Output the (X, Y) coordinate of the center of the cell containing the given text.  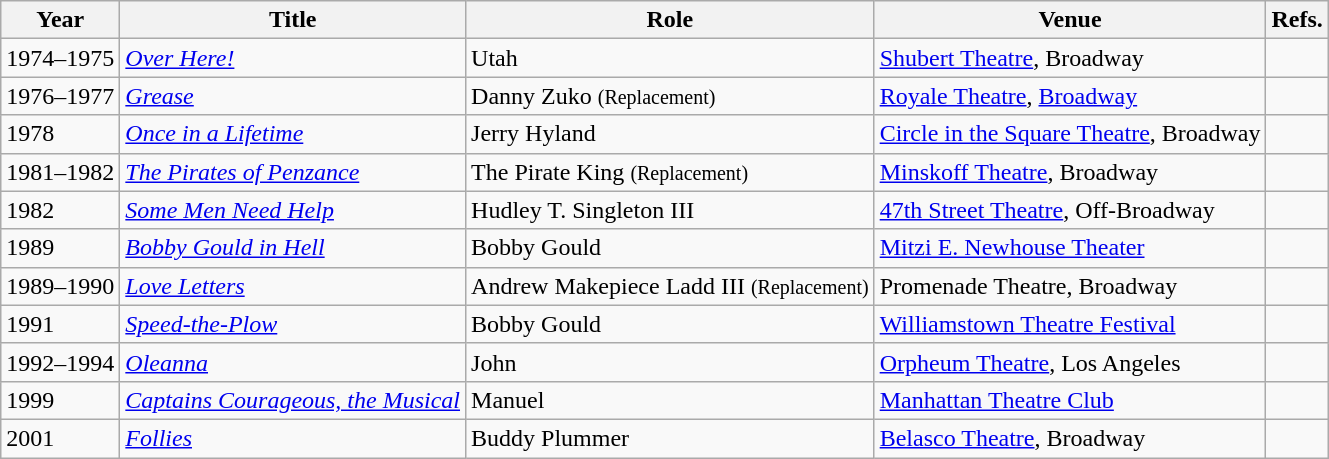
Refs. (1297, 20)
Buddy Plummer (670, 438)
1982 (60, 210)
1992–1994 (60, 362)
Andrew Makepiece Ladd III (Replacement) (670, 286)
2001 (60, 438)
Orpheum Theatre, Los Angeles (1070, 362)
Manuel (670, 400)
1978 (60, 134)
Some Men Need Help (293, 210)
Belasco Theatre, Broadway (1070, 438)
1991 (60, 324)
Bobby Gould in Hell (293, 248)
Minskoff Theatre, Broadway (1070, 172)
John (670, 362)
Mitzi E. Newhouse Theater (1070, 248)
1974–1975 (60, 58)
Shubert Theatre, Broadway (1070, 58)
Oleanna (293, 362)
Circle in the Square Theatre, Broadway (1070, 134)
Title (293, 20)
1989–1990 (60, 286)
Speed-the-Plow (293, 324)
Venue (1070, 20)
Hudley T. Singleton III (670, 210)
1989 (60, 248)
Royale Theatre, Broadway (1070, 96)
Captains Courageous, the Musical (293, 400)
Grease (293, 96)
Once in a Lifetime (293, 134)
47th Street Theatre, Off-Broadway (1070, 210)
1999 (60, 400)
Danny Zuko (Replacement) (670, 96)
The Pirate King (Replacement) (670, 172)
Over Here! (293, 58)
Year (60, 20)
Jerry Hyland (670, 134)
The Pirates of Penzance (293, 172)
Utah (670, 58)
1981–1982 (60, 172)
Manhattan Theatre Club (1070, 400)
Promenade Theatre, Broadway (1070, 286)
1976–1977 (60, 96)
Follies (293, 438)
Williamstown Theatre Festival (1070, 324)
Role (670, 20)
Love Letters (293, 286)
